Scan for the cell matching the given text and deliver its (X, Y) coordinate at center. 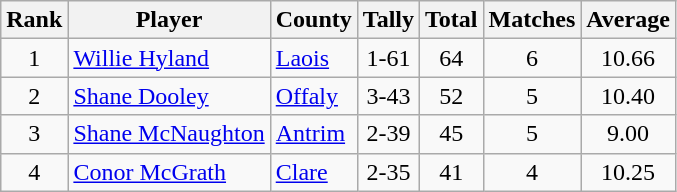
Antrim (314, 134)
10.66 (628, 58)
Rank (34, 20)
Laois (314, 58)
10.40 (628, 96)
Matches (532, 20)
2-39 (388, 134)
9.00 (628, 134)
2 (34, 96)
Conor McGrath (169, 172)
County (314, 20)
3-43 (388, 96)
Tally (388, 20)
64 (452, 58)
1 (34, 58)
Shane Dooley (169, 96)
2-35 (388, 172)
Total (452, 20)
Average (628, 20)
6 (532, 58)
Willie Hyland (169, 58)
Offaly (314, 96)
Shane McNaughton (169, 134)
1-61 (388, 58)
Clare (314, 172)
45 (452, 134)
41 (452, 172)
10.25 (628, 172)
52 (452, 96)
Player (169, 20)
3 (34, 134)
